Output the (X, Y) coordinate of the center of the cell containing the given text.  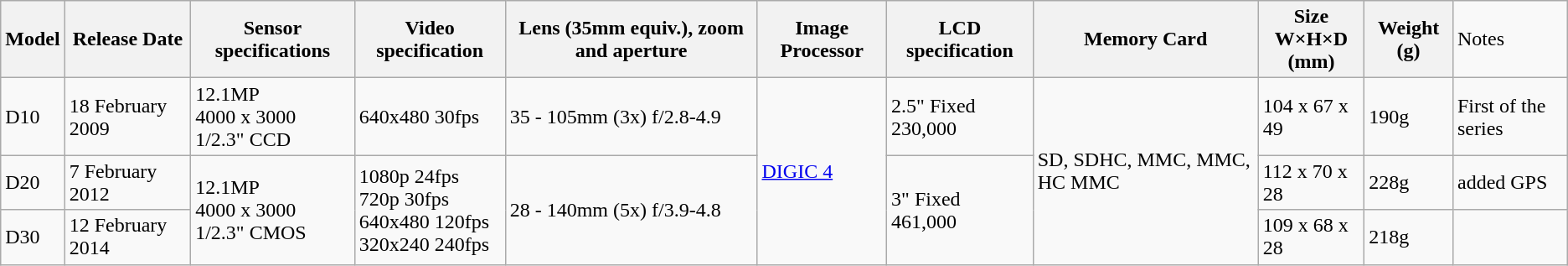
Image Processor (823, 39)
Lens (35mm equiv.), zoom and aperture (632, 39)
added GPS (1509, 183)
Notes (1509, 39)
640x480 30fps (430, 117)
218g (1409, 237)
12.1MP4000 x 30001/2.3" CMOS (273, 210)
28 - 140mm (5x) f/3.9-4.8 (632, 210)
12 February 2014 (127, 237)
190g (1409, 117)
3" Fixed461,000 (960, 210)
Sensor specifications (273, 39)
D30 (33, 237)
104 x 67 x 49 (1311, 117)
1080p 24fps720p 30fps640x480 120fps320x240 240fps (430, 210)
109 x 68 x 28 (1311, 237)
First of the series (1509, 117)
Video specification (430, 39)
7 February 2012 (127, 183)
228g (1409, 183)
112 x 70 x 28 (1311, 183)
Memory Card (1146, 39)
Model (33, 39)
DIGIC 4 (823, 171)
35 - 105mm (3x) f/2.8-4.9 (632, 117)
2.5" Fixed230,000 (960, 117)
12.1MP4000 x 30001/2.3" CCD (273, 117)
LCD specification (960, 39)
18 February 2009 (127, 117)
Weight (g) (1409, 39)
SD, SDHC, MMC, MMC, HC MMC (1146, 171)
Release Date (127, 39)
SizeW×H×D(mm) (1311, 39)
D20 (33, 183)
D10 (33, 117)
